Search for the cell housing the specified text and yield its (x, y) center coordinate. 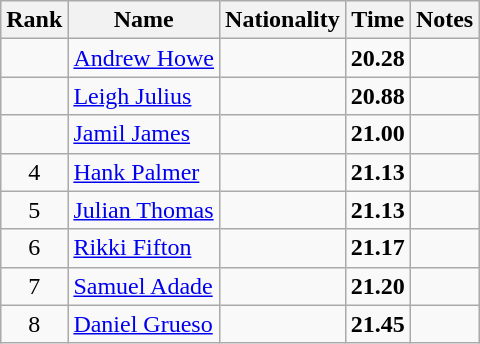
Nationality (283, 20)
5 (34, 210)
Rikki Fifton (144, 248)
20.88 (378, 96)
4 (34, 172)
Julian Thomas (144, 210)
21.00 (378, 134)
21.17 (378, 248)
21.45 (378, 324)
7 (34, 286)
Daniel Grueso (144, 324)
Samuel Adade (144, 286)
20.28 (378, 58)
6 (34, 248)
8 (34, 324)
Time (378, 20)
21.20 (378, 286)
Notes (444, 20)
Name (144, 20)
Rank (34, 20)
Hank Palmer (144, 172)
Leigh Julius (144, 96)
Andrew Howe (144, 58)
Jamil James (144, 134)
